Determine the (x, y) coordinate at the center of the cell enclosing the given text.  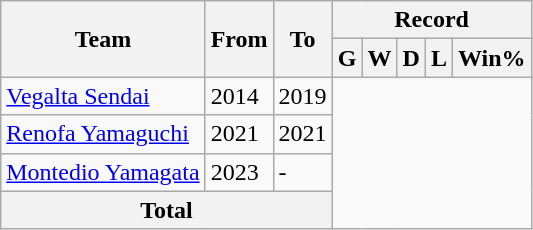
- (302, 172)
2023 (239, 172)
W (380, 58)
From (239, 39)
Win% (492, 58)
Renofa Yamaguchi (103, 134)
Montedio Yamagata (103, 172)
D (411, 58)
2014 (239, 96)
Total (166, 210)
Vegalta Sendai (103, 96)
Record (432, 20)
L (438, 58)
2019 (302, 96)
G (347, 58)
Team (103, 39)
To (302, 39)
